Determine the (X, Y) coordinate at the center of the cell enclosing the given text.  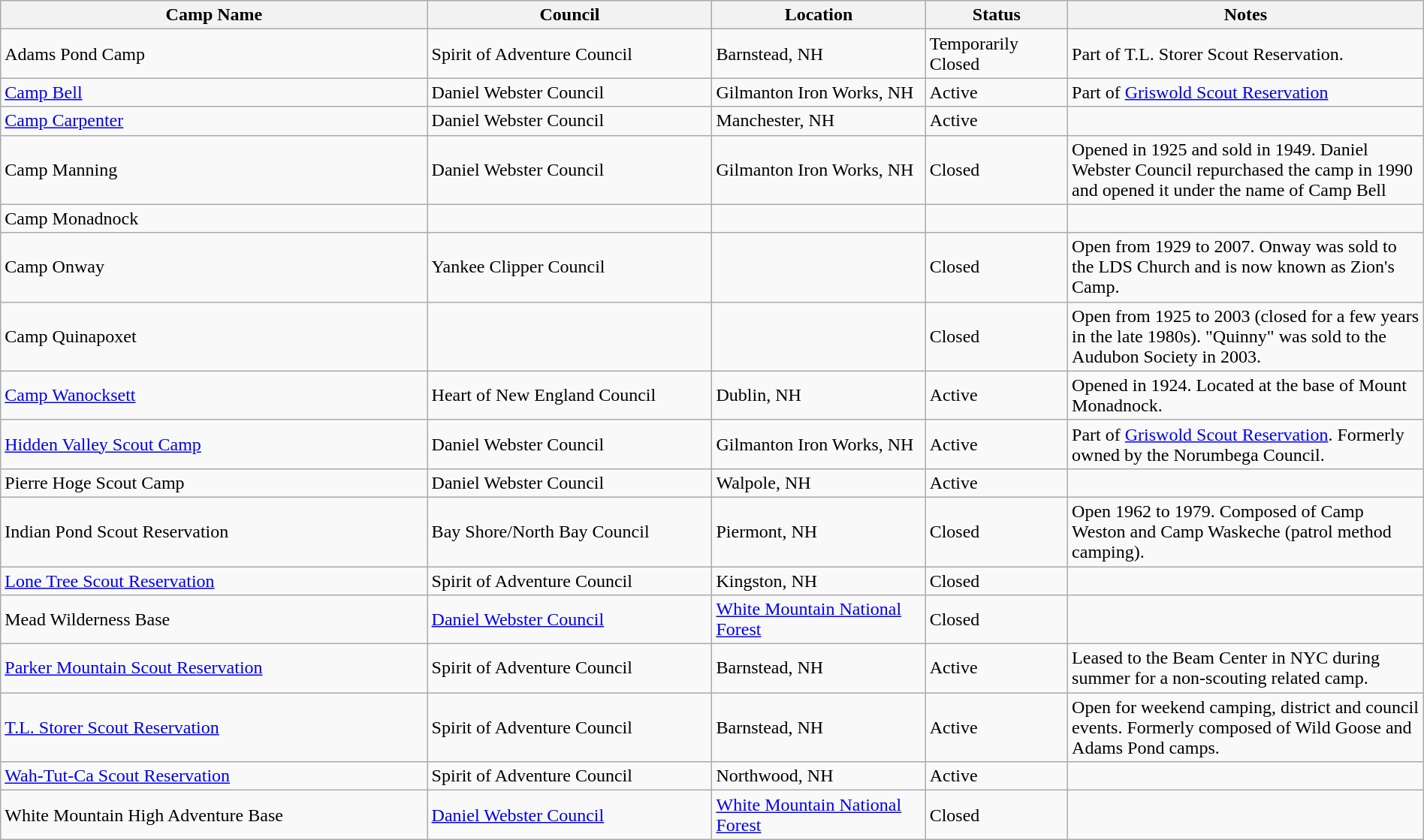
Camp Onway (214, 267)
Hidden Valley Scout Camp (214, 444)
Kingston, NH (819, 580)
Camp Manning (214, 170)
Heart of New England Council (569, 395)
Opened in 1924. Located at the base of Mount Monadnock. (1246, 395)
Leased to the Beam Center in NYC during summer for a non-scouting related camp. (1246, 668)
Temporarily Closed (996, 54)
Part of Griswold Scout Reservation (1246, 92)
Camp Bell (214, 92)
Notes (1246, 15)
Part of T.L. Storer Scout Reservation. (1246, 54)
Camp Monadnock (214, 218)
Indian Pond Scout Reservation (214, 531)
Northwood, NH (819, 776)
Adams Pond Camp (214, 54)
Mead Wilderness Base (214, 620)
T.L. Storer Scout Reservation (214, 727)
Location (819, 15)
Camp Wanocksett (214, 395)
Parker Mountain Scout Reservation (214, 668)
Camp Name (214, 15)
Part of Griswold Scout Reservation. Formerly owned by the Norumbega Council. (1246, 444)
Walpole, NH (819, 483)
Lone Tree Scout Reservation (214, 580)
Open 1962 to 1979. Composed of Camp Weston and Camp Waskeche (patrol method camping). (1246, 531)
Council (569, 15)
White Mountain High Adventure Base (214, 815)
Camp Carpenter (214, 121)
Open from 1925 to 2003 (closed for a few years in the late 1980s). "Quinny" was sold to the Audubon Society in 2003. (1246, 336)
Open from 1929 to 2007. Onway was sold to the LDS Church and is now known as Zion's Camp. (1246, 267)
Piermont, NH (819, 531)
Opened in 1925 and sold in 1949. Daniel Webster Council repurchased the camp in 1990 and opened it under the name of Camp Bell (1246, 170)
Wah-Tut-Ca Scout Reservation (214, 776)
Pierre Hoge Scout Camp (214, 483)
Status (996, 15)
Yankee Clipper Council (569, 267)
Camp Quinapoxet (214, 336)
Manchester, NH (819, 121)
Open for weekend camping, district and council events. Formerly composed of Wild Goose and Adams Pond camps. (1246, 727)
Bay Shore/North Bay Council (569, 531)
Dublin, NH (819, 395)
